Capture the cell that displays the provided text and extract its [x, y] central coordinate. 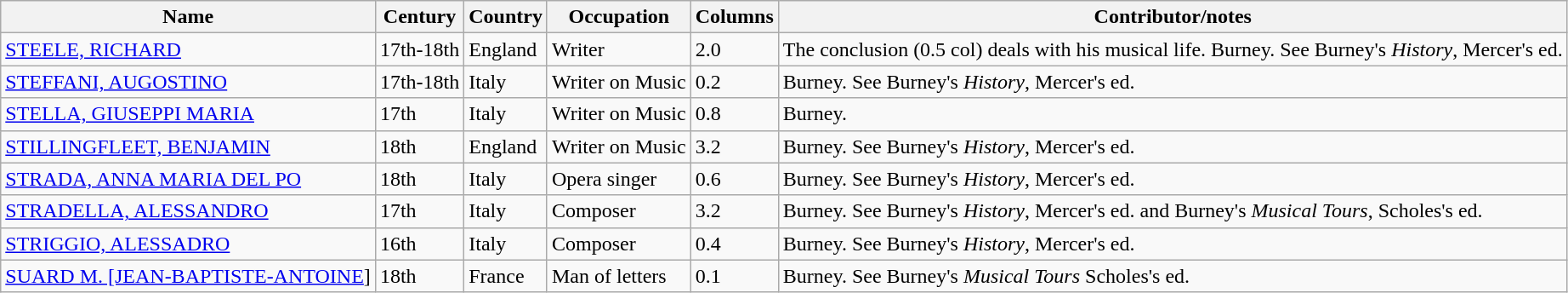
Burney. See Burney's History, Mercer's ed. and Burney's Musical Tours, Scholes's ed. [1173, 211]
Opera singer [619, 179]
Burney. See Burney's Musical Tours Scholes's ed. [1173, 276]
STEFFANI, AUGOSTINO [189, 82]
STILLINGFLEET, BENJAMIN [189, 146]
Writer [619, 49]
STEELE, RICHARD [189, 49]
France [506, 276]
Century [419, 17]
0.4 [735, 244]
16th [419, 244]
Burney. [1173, 114]
SUARD M. [JEAN-BAPTISTE-ANTOINE] [189, 276]
STRADELLA, ALESSANDRO [189, 211]
0.1 [735, 276]
Contributor/notes [1173, 17]
0.2 [735, 82]
Name [189, 17]
Columns [735, 17]
0.8 [735, 114]
Country [506, 17]
STRADA, ANNA MARIA DEL PO [189, 179]
0.6 [735, 179]
The conclusion (0.5 col) deals with his musical life. Burney. See Burney's History, Mercer's ed. [1173, 49]
STRIGGIO, ALESSADRO [189, 244]
Man of letters [619, 276]
Occupation [619, 17]
STELLA, GIUSEPPI MARIA [189, 114]
2.0 [735, 49]
